Output the [X, Y] coordinate of the center of the cell containing the given text.  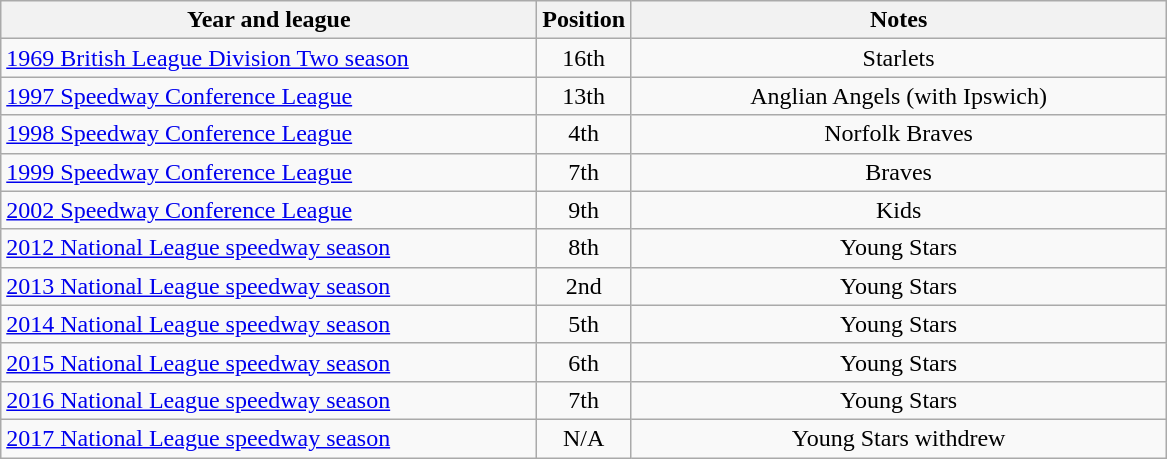
N/A [584, 438]
Starlets [899, 58]
Anglian Angels (with Ipswich) [899, 96]
2015 National League speedway season [269, 362]
2017 National League speedway season [269, 438]
4th [584, 134]
2014 National League speedway season [269, 324]
8th [584, 248]
2nd [584, 286]
2012 National League speedway season [269, 248]
16th [584, 58]
13th [584, 96]
1969 British League Division Two season [269, 58]
Norfolk Braves [899, 134]
1997 Speedway Conference League [269, 96]
6th [584, 362]
9th [584, 210]
Notes [899, 20]
1998 Speedway Conference League [269, 134]
2016 National League speedway season [269, 400]
Young Stars withdrew [899, 438]
5th [584, 324]
1999 Speedway Conference League [269, 172]
Braves [899, 172]
2002 Speedway Conference League [269, 210]
Position [584, 20]
2013 National League speedway season [269, 286]
Kids [899, 210]
Year and league [269, 20]
